Capture the cell that displays the provided text and extract its (X, Y) central coordinate. 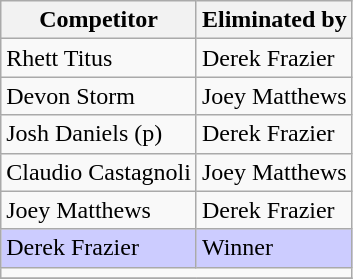
Competitor (99, 20)
Josh Daniels (p) (99, 134)
Claudio Castagnoli (99, 172)
Eliminated by (274, 20)
Rhett Titus (99, 58)
Devon Storm (99, 96)
Winner (274, 248)
